Extract the (x, y) coordinate from the center of the cell holding the provided text.  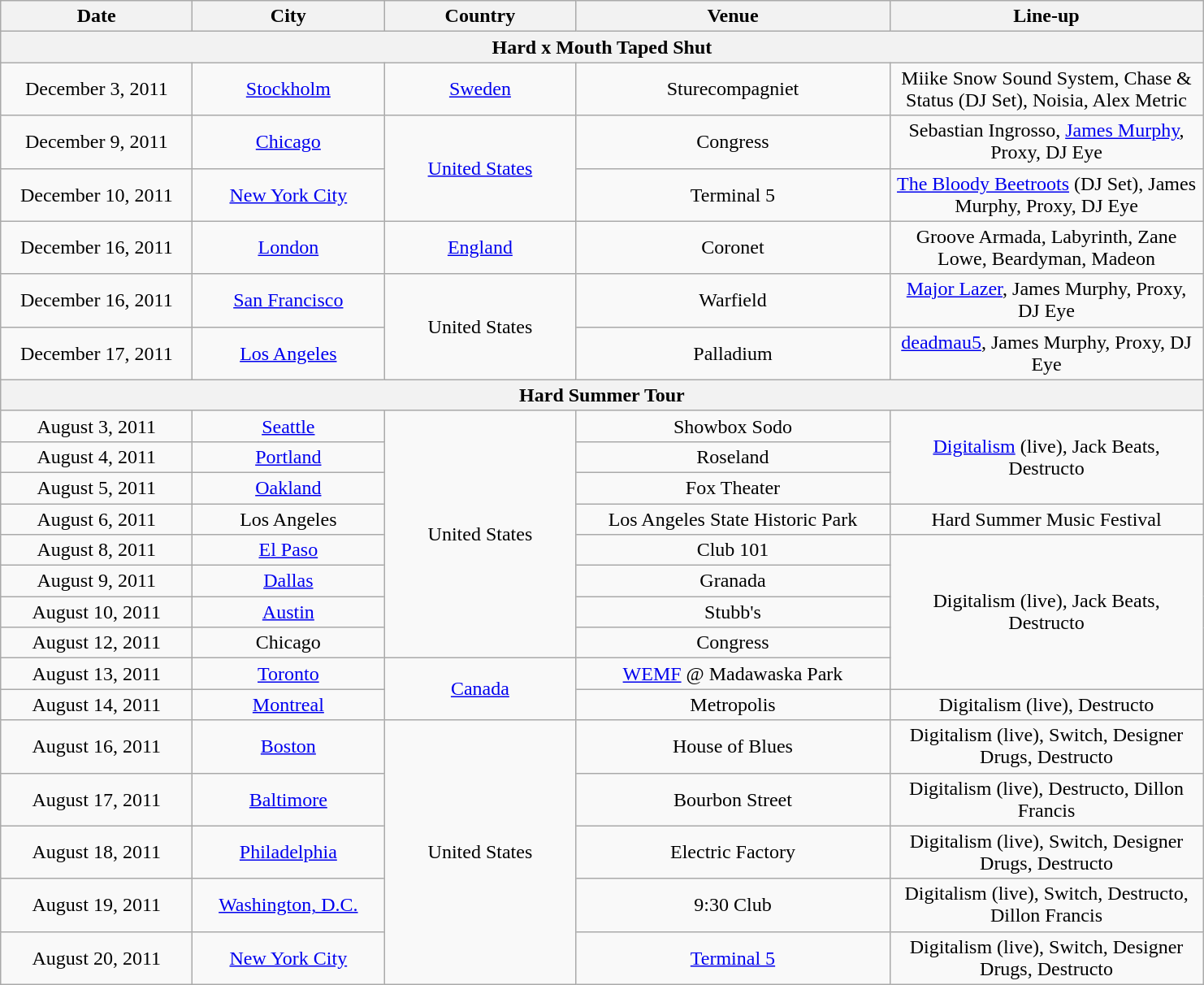
Dallas (288, 581)
Stubb's (733, 612)
Digitalism (live), Destructo, Dillon Francis (1046, 800)
Warfield (733, 301)
Washington, D.C. (288, 905)
Coronet (733, 247)
December 10, 2011 (97, 195)
City (288, 16)
House of Blues (733, 746)
Oakland (288, 488)
Sturecompagniet (733, 89)
Groove Armada, Labyrinth, Zane Lowe, Beardyman, Madeon (1046, 247)
August 6, 2011 (97, 519)
9:30 Club (733, 905)
Roseland (733, 457)
England (480, 247)
Club 101 (733, 550)
Hard x Mouth Taped Shut (602, 47)
Granada (733, 581)
August 18, 2011 (97, 852)
Portland (288, 457)
August 4, 2011 (97, 457)
Philadelphia (288, 852)
Palladium (733, 353)
Sebastian Ingrosso, James Murphy, Proxy, DJ Eye (1046, 141)
August 10, 2011 (97, 612)
Digitalism (live), Destructo (1046, 705)
Sweden (480, 89)
Montreal (288, 705)
Metropolis (733, 705)
August 8, 2011 (97, 550)
December 9, 2011 (97, 141)
Country (480, 16)
San Francisco (288, 301)
Showbox Sodo (733, 426)
August 16, 2011 (97, 746)
Baltimore (288, 800)
Hard Summer Music Festival (1046, 519)
Los Angeles State Historic Park (733, 519)
Seattle (288, 426)
Bourbon Street (733, 800)
deadmau5, James Murphy, Proxy, DJ Eye (1046, 353)
August 20, 2011 (97, 957)
Date (97, 16)
Electric Factory (733, 852)
Toronto (288, 674)
Austin (288, 612)
December 17, 2011 (97, 353)
Line-up (1046, 16)
August 17, 2011 (97, 800)
Miike Snow Sound System, Chase & Status (DJ Set), Noisia, Alex Metric (1046, 89)
Major Lazer, James Murphy, Proxy, DJ Eye (1046, 301)
Digitalism (live), Switch, Destructo, Dillon Francis (1046, 905)
August 14, 2011 (97, 705)
Stockholm (288, 89)
The Bloody Beetroots (DJ Set), James Murphy, Proxy, DJ Eye (1046, 195)
August 9, 2011 (97, 581)
August 12, 2011 (97, 643)
Hard Summer Tour (602, 395)
August 13, 2011 (97, 674)
August 19, 2011 (97, 905)
WEMF @ Madawaska Park (733, 674)
August 3, 2011 (97, 426)
Fox Theater (733, 488)
Boston (288, 746)
December 3, 2011 (97, 89)
Venue (733, 16)
El Paso (288, 550)
August 5, 2011 (97, 488)
Canada (480, 689)
London (288, 247)
